Return the [x, y] coordinate for the center point of the cell that contains the specified text.  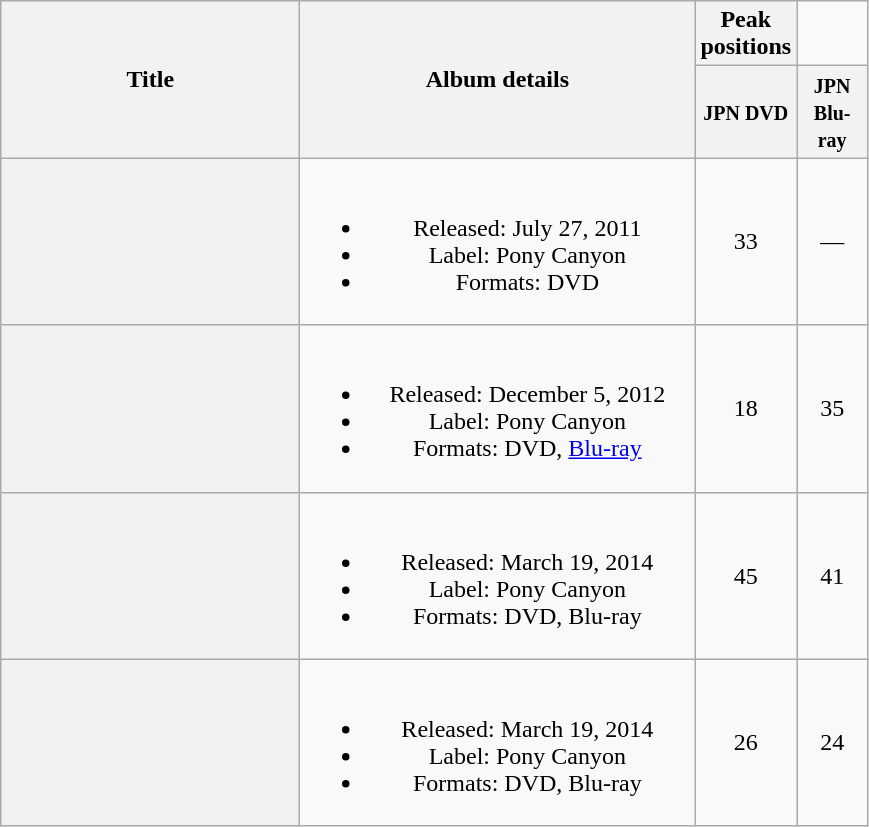
45 [746, 576]
Album details [498, 80]
JPN DVD [746, 112]
Released: July 27, 2011Label: Pony CanyonFormats: DVD [498, 242]
Title [150, 80]
26 [746, 742]
— [832, 242]
18 [746, 408]
35 [832, 408]
Released: December 5, 2012Label: Pony CanyonFormats: DVD, Blu-ray [498, 408]
33 [746, 242]
JPN Blu-ray [832, 112]
41 [832, 576]
24 [832, 742]
Peak positions [746, 34]
